Extract the (X, Y) coordinate from the center of the cell holding the provided text.  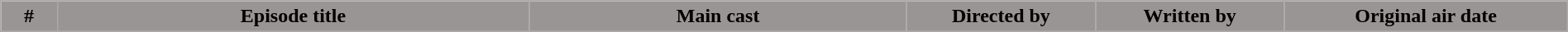
Original air date (1426, 16)
Directed by (1001, 16)
# (29, 16)
Episode title (293, 16)
Written by (1190, 16)
Main cast (718, 16)
